Identify which cell holds the provided text, then report its [X, Y] central coordinate. 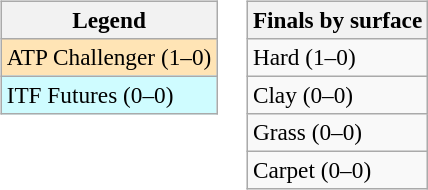
ITF Futures (0–0) [108, 95]
Clay (0–0) [337, 95]
Carpet (0–0) [337, 171]
ATP Challenger (1–0) [108, 57]
Hard (1–0) [337, 57]
Finals by surface [337, 20]
Grass (0–0) [337, 133]
Legend [108, 20]
